Find where the given text appears and provide that cell's center as (X, Y) coordinate. 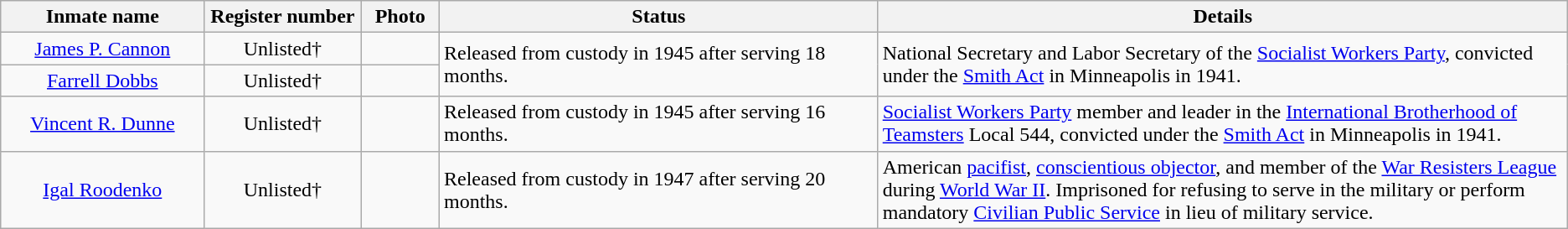
James P. Cannon (102, 49)
Inmate name (102, 17)
Details (1223, 17)
Farrell Dobbs (102, 81)
National Secretary and Labor Secretary of the Socialist Workers Party, convicted under the Smith Act in Minneapolis in 1941. (1223, 65)
Released from custody in 1945 after serving 18 months. (658, 65)
Photo (400, 17)
Vincent R. Dunne (102, 124)
Igal Roodenko (102, 190)
Status (658, 17)
Released from custody in 1945 after serving 16 months. (658, 124)
Released from custody in 1947 after serving 20 months. (658, 190)
Register number (283, 17)
